Extract the [X, Y] coordinate from the center of the cell holding the provided text.  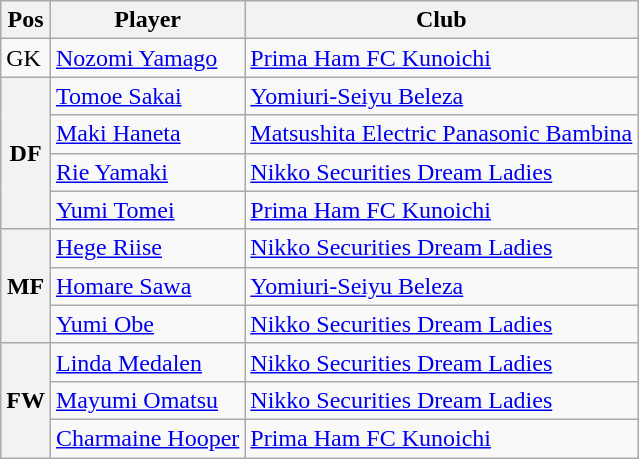
Tomoe Sakai [147, 96]
FW [26, 400]
Linda Medalen [147, 362]
Homare Sawa [147, 286]
Charmaine Hooper [147, 438]
Mayumi Omatsu [147, 400]
Yumi Tomei [147, 210]
DF [26, 153]
MF [26, 286]
Pos [26, 20]
Club [442, 20]
Maki Haneta [147, 134]
Nozomi Yamago [147, 58]
GK [26, 58]
Yumi Obe [147, 324]
Hege Riise [147, 248]
Matsushita Electric Panasonic Bambina [442, 134]
Player [147, 20]
Rie Yamaki [147, 172]
